Locate the cell with the specified text and output its [X, Y] center coordinate. 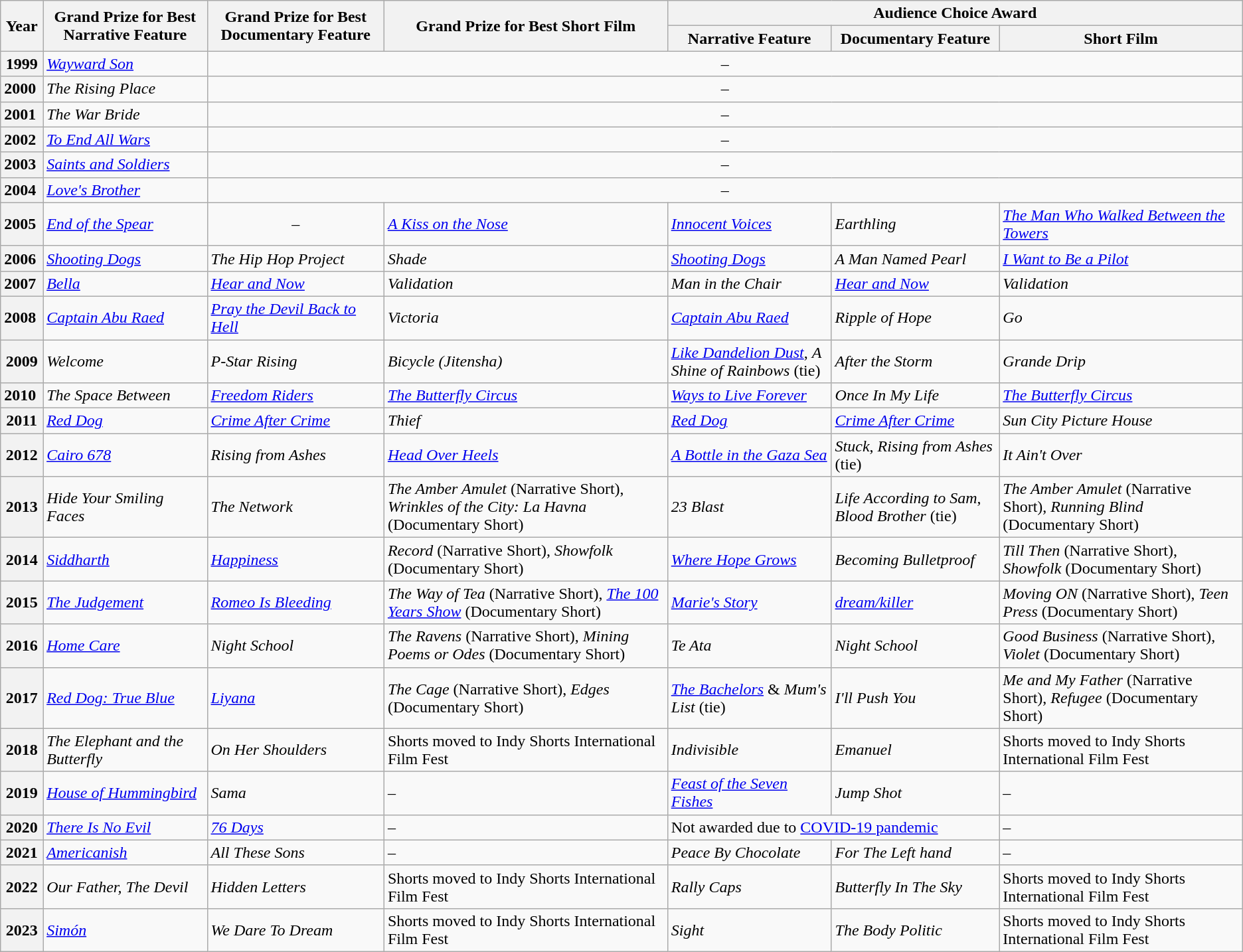
Home Care [125, 645]
2001 [22, 114]
Feast of the Seven Fishes [749, 793]
2004 [22, 190]
Earthling [915, 224]
Not awarded due to COVID-19 pandemic [833, 827]
The Hip Hop Project [295, 258]
House of Hummingbird [125, 793]
A Bottle in the Gaza Sea [749, 455]
I Want to Be a Pilot [1121, 258]
Me and My Father (Narrative Short), Refugee (Documentary Short) [1121, 698]
After the Storm [915, 361]
2018 [22, 750]
23 Blast [749, 507]
The Cage (Narrative Short), Edges (Documentary Short) [526, 698]
Freedom Riders [295, 396]
2023 [22, 929]
The War Bride [125, 114]
For The Left hand [915, 852]
Rally Caps [749, 887]
2020 [22, 827]
2007 [22, 283]
Thief [526, 421]
2022 [22, 887]
Ripple of Hope [915, 317]
2013 [22, 507]
2002 [22, 139]
Happiness [295, 559]
The Rising Place [125, 89]
Peace By Chocolate [749, 852]
2012 [22, 455]
2010 [22, 396]
Year [22, 26]
Shade [526, 258]
Ways to Live Forever [749, 396]
Bella [125, 283]
The Ravens (Narrative Short), Mining Poems or Odes (Documentary Short) [526, 645]
Sight [749, 929]
Once In My Life [915, 396]
Cairo 678 [125, 455]
I'll Push You [915, 698]
A Man Named Pearl [915, 258]
Pray the Devil Back to Hell [295, 317]
Siddharth [125, 559]
It Ain't Over [1121, 455]
Man in the Chair [749, 283]
Saints and Soldiers [125, 165]
2005 [22, 224]
Where Hope Grows [749, 559]
Documentary Feature [915, 39]
Sun City Picture House [1121, 421]
Becoming Bulletproof [915, 559]
Till Then (Narrative Short), Showfolk (Documentary Short) [1121, 559]
Emanuel [915, 750]
A Kiss on the Nose [526, 224]
Go [1121, 317]
The Elephant and the Butterfly [125, 750]
Narrative Feature [749, 39]
Grand Prize for Best Documentary Feature [295, 26]
2015 [22, 603]
Record (Narrative Short), Showfolk (Documentary Short) [526, 559]
Life According to Sam, Blood Brother (tie) [915, 507]
Head Over Heels [526, 455]
Grand Prize for Best Short Film [526, 26]
The Bachelors & Mum's List (tie) [749, 698]
1999 [22, 64]
On Her Shoulders [295, 750]
Victoria [526, 317]
dream/killer [915, 603]
Audience Choice Award [955, 13]
Butterfly In The Sky [915, 887]
Americanish [125, 852]
Bicycle (Jitensha) [526, 361]
All These Sons [295, 852]
2000 [22, 89]
76 Days [295, 827]
Rising from Ashes [295, 455]
2008 [22, 317]
The Amber Amulet (Narrative Short), Wrinkles of the City: La Havna (Documentary Short) [526, 507]
2019 [22, 793]
2016 [22, 645]
2009 [22, 361]
The Way of Tea (Narrative Short), The 100 Years Show (Documentary Short) [526, 603]
Jump Shot [915, 793]
Grand Prize for Best Narrative Feature [125, 26]
Love's Brother [125, 190]
2014 [22, 559]
Grande Drip [1121, 361]
2021 [22, 852]
Hide Your Smiling Faces [125, 507]
2017 [22, 698]
Short Film [1121, 39]
The Space Between [125, 396]
Liyana [295, 698]
The Man Who Walked Between the Towers [1121, 224]
The Judgement [125, 603]
Moving ON (Narrative Short), Teen Press (Documentary Short) [1121, 603]
The Amber Amulet (Narrative Short), Running Blind (Documentary Short) [1121, 507]
2003 [22, 165]
Red Dog: True Blue [125, 698]
Te Ata [749, 645]
Wayward Son [125, 64]
There Is No Evil [125, 827]
Indivisible [749, 750]
Hidden Letters [295, 887]
The Network [295, 507]
To End All Wars [125, 139]
Romeo Is Bleeding [295, 603]
We Dare To Dream [295, 929]
P-Star Rising [295, 361]
Like Dandelion Dust, A Shine of Rainbows (tie) [749, 361]
Simón [125, 929]
Marie's Story [749, 603]
Our Father, The Devil [125, 887]
Welcome [125, 361]
End of the Spear [125, 224]
Sama [295, 793]
The Body Politic [915, 929]
2006 [22, 258]
Innocent Voices [749, 224]
Good Business (Narrative Short), Violet (Documentary Short) [1121, 645]
Stuck, Rising from Ashes (tie) [915, 455]
2011 [22, 421]
